Pinpoint the cell where the given text exists, returning its (x, y) midpoint coordinate. 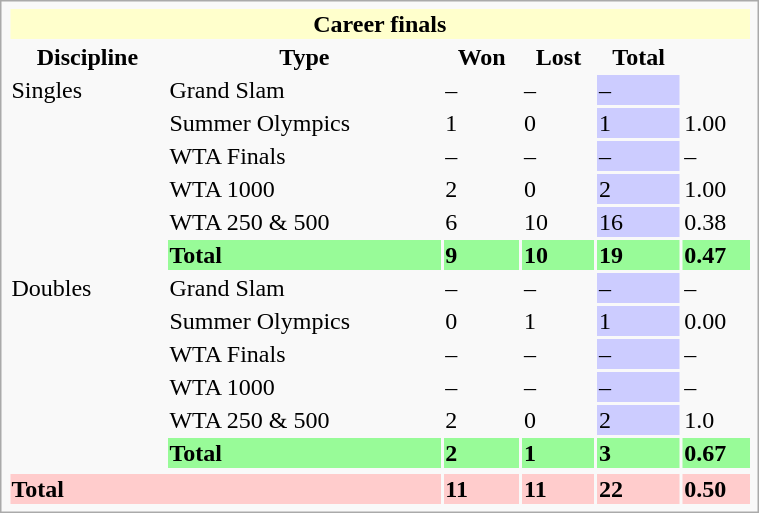
0.38 (716, 222)
19 (638, 255)
1.0 (716, 420)
16 (638, 222)
9 (482, 255)
Career finals (380, 24)
0.47 (716, 255)
Type (304, 57)
0.00 (716, 321)
Lost (559, 57)
Singles (88, 172)
Doubles (88, 370)
3 (638, 453)
6 (482, 222)
0.50 (716, 489)
Won (482, 57)
0.67 (716, 453)
Discipline (88, 57)
22 (638, 489)
